Extract the [x, y] coordinate from the center of the cell holding the provided text.  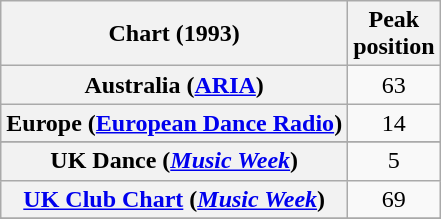
UK Dance (Music Week) [174, 161]
Peakposition [394, 34]
Europe (European Dance Radio) [174, 123]
14 [394, 123]
Chart (1993) [174, 34]
Australia (ARIA) [174, 85]
63 [394, 85]
69 [394, 199]
UK Club Chart (Music Week) [174, 199]
5 [394, 161]
